Return the [x, y] coordinate for the center point of the cell that contains the specified text.  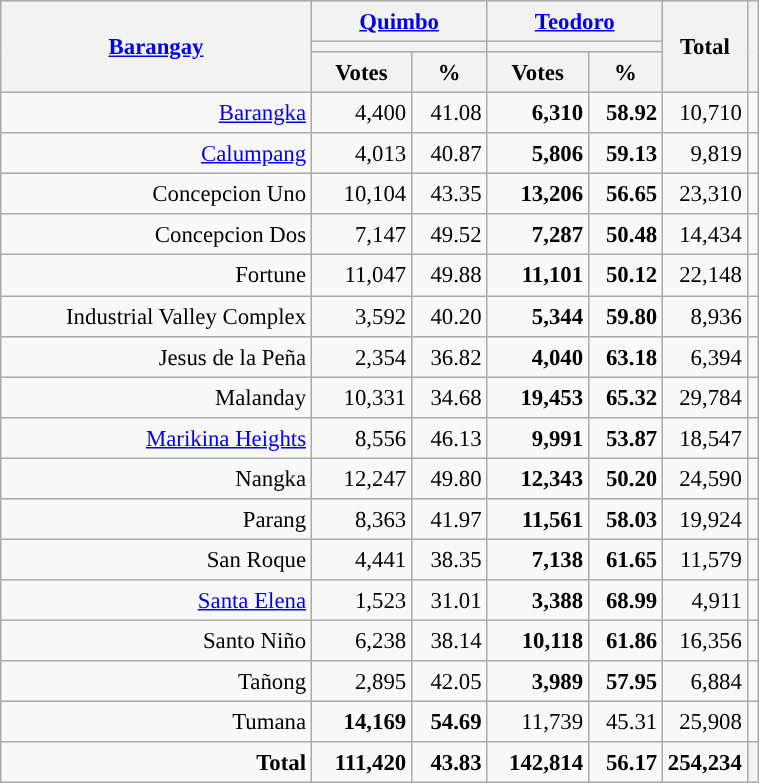
11,739 [538, 722]
7,287 [538, 234]
2,354 [361, 356]
63.18 [625, 356]
19,453 [538, 398]
9,819 [706, 154]
49.52 [448, 234]
59.80 [625, 316]
24,590 [706, 478]
4,441 [361, 560]
Santo Niño [156, 640]
58.92 [625, 114]
4,040 [538, 356]
40.20 [448, 316]
Malanday [156, 398]
42.05 [448, 682]
49.80 [448, 478]
6,310 [538, 114]
Marikina Heights [156, 438]
13,206 [538, 194]
4,400 [361, 114]
46.13 [448, 438]
Tañong [156, 682]
Teodoro [575, 22]
5,806 [538, 154]
Concepcion Uno [156, 194]
61.86 [625, 640]
Parang [156, 520]
12,247 [361, 478]
57.95 [625, 682]
6,238 [361, 640]
11,579 [706, 560]
53.87 [625, 438]
Barangay [156, 47]
4,013 [361, 154]
25,908 [706, 722]
40.87 [448, 154]
111,420 [361, 762]
18,547 [706, 438]
31.01 [448, 600]
49.88 [448, 276]
23,310 [706, 194]
10,118 [538, 640]
45.31 [625, 722]
Barangka [156, 114]
1,523 [361, 600]
58.03 [625, 520]
56.65 [625, 194]
Industrial Valley Complex [156, 316]
16,356 [706, 640]
59.13 [625, 154]
10,331 [361, 398]
3,592 [361, 316]
50.12 [625, 276]
54.69 [448, 722]
10,710 [706, 114]
Jesus de la Peña [156, 356]
56.17 [625, 762]
8,363 [361, 520]
38.35 [448, 560]
4,911 [706, 600]
9,991 [538, 438]
Nangka [156, 478]
14,434 [706, 234]
254,234 [706, 762]
Fortune [156, 276]
Santa Elena [156, 600]
142,814 [538, 762]
19,924 [706, 520]
61.65 [625, 560]
3,989 [538, 682]
8,556 [361, 438]
Calumpang [156, 154]
San Roque [156, 560]
Quimbo [399, 22]
38.14 [448, 640]
22,148 [706, 276]
11,561 [538, 520]
5,344 [538, 316]
14,169 [361, 722]
6,394 [706, 356]
68.99 [625, 600]
Concepcion Dos [156, 234]
50.20 [625, 478]
12,343 [538, 478]
2,895 [361, 682]
Tumana [156, 722]
7,138 [538, 560]
11,047 [361, 276]
34.68 [448, 398]
11,101 [538, 276]
43.83 [448, 762]
36.82 [448, 356]
41.08 [448, 114]
3,388 [538, 600]
8,936 [706, 316]
41.97 [448, 520]
50.48 [625, 234]
7,147 [361, 234]
65.32 [625, 398]
10,104 [361, 194]
29,784 [706, 398]
43.35 [448, 194]
6,884 [706, 682]
